From the cell containing the given text, extract its center point as (x, y) coordinate. 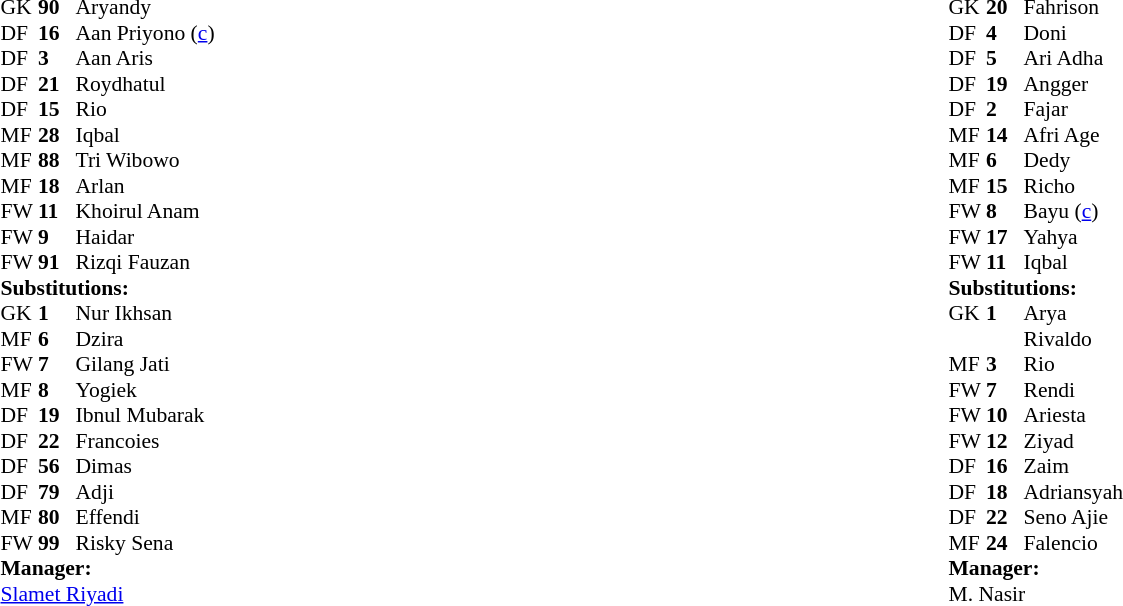
Tri Wibowo (146, 161)
5 (1005, 59)
88 (57, 161)
Rizqi Fauzan (146, 263)
Yogiek (146, 390)
Iqbal (146, 135)
21 (57, 84)
9 (57, 237)
Ibnul Mubarak (146, 415)
Rio (146, 109)
Nur Ikhsan (146, 313)
Khoirul Anam (146, 211)
10 (1005, 415)
Dzira (146, 339)
Roydhatul (146, 84)
Risky Sena (146, 543)
2 (1005, 109)
56 (57, 467)
79 (57, 492)
91 (57, 263)
Francoies (146, 441)
Dimas (146, 467)
Effendi (146, 517)
99 (57, 543)
12 (1005, 441)
Haidar (146, 237)
17 (1005, 237)
24 (1005, 543)
Gilang Jati (146, 365)
14 (1005, 135)
Adji (146, 492)
4 (1005, 33)
Aan Priyono (c) (146, 33)
Arlan (146, 186)
80 (57, 517)
Aan Aris (146, 59)
28 (57, 135)
